Output the (X, Y) coordinate of the center of the cell containing the given text.  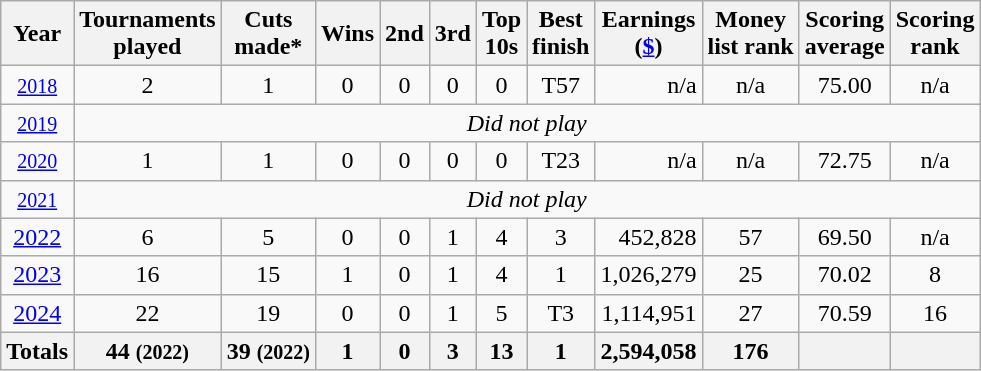
3rd (452, 34)
2,594,058 (648, 351)
T23 (561, 161)
T3 (561, 313)
Scoring average (844, 34)
57 (750, 237)
Cuts made* (268, 34)
8 (935, 275)
2020 (38, 161)
44 (2022) (148, 351)
Best finish (561, 34)
72.75 (844, 161)
69.50 (844, 237)
Tournaments played (148, 34)
452,828 (648, 237)
2019 (38, 123)
1,114,951 (648, 313)
2021 (38, 199)
22 (148, 313)
19 (268, 313)
15 (268, 275)
T57 (561, 85)
70.59 (844, 313)
75.00 (844, 85)
176 (750, 351)
2 (148, 85)
25 (750, 275)
1,026,279 (648, 275)
2nd (405, 34)
Totals (38, 351)
39 (2022) (268, 351)
2024 (38, 313)
27 (750, 313)
2022 (38, 237)
13 (501, 351)
Scoringrank (935, 34)
6 (148, 237)
70.02 (844, 275)
Year (38, 34)
Earnings($) (648, 34)
2018 (38, 85)
2023 (38, 275)
Top 10s (501, 34)
Wins (348, 34)
Moneylist rank (750, 34)
